Capture the cell that displays the provided text and extract its [x, y] central coordinate. 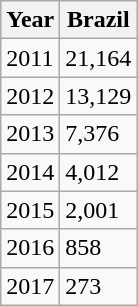
13,129 [98, 96]
2017 [30, 286]
2,001 [98, 210]
2011 [30, 58]
2013 [30, 134]
2016 [30, 248]
273 [98, 286]
21,164 [98, 58]
2015 [30, 210]
Year [30, 20]
Brazil [98, 20]
2014 [30, 172]
858 [98, 248]
4,012 [98, 172]
7,376 [98, 134]
2012 [30, 96]
